Return (x, y) of the center of cell containing provided text 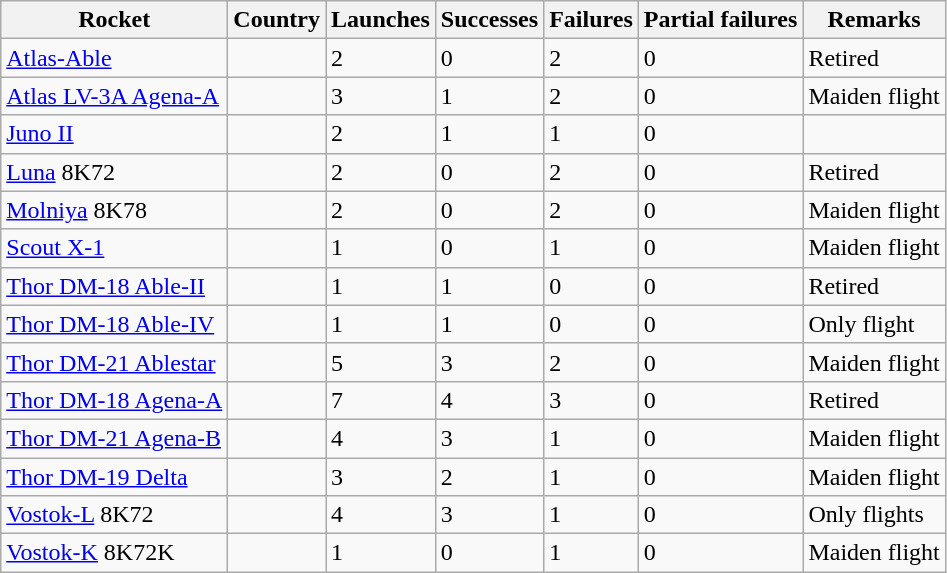
Molniya 8K78 (114, 210)
Thor DM-18 Agena-A (114, 400)
Thor DM-21 Agena-B (114, 438)
Vostok-L 8K72 (114, 515)
Juno II (114, 134)
Thor DM-18 Able-IV (114, 324)
Only flight (874, 324)
Luna 8K72 (114, 172)
Thor DM-21 Ablestar (114, 362)
Partial failures (720, 20)
Failures (592, 20)
Only flights (874, 515)
Thor DM-19 Delta (114, 477)
7 (381, 400)
Atlas LV-3A Agena-A (114, 96)
Successes (489, 20)
Thor DM-18 Able-II (114, 286)
Scout X-1 (114, 248)
Atlas-Able (114, 58)
Country (277, 20)
Launches (381, 20)
5 (381, 362)
Vostok-K 8K72K (114, 553)
Remarks (874, 20)
Rocket (114, 20)
